Detect which cell encompasses the target text, then output its (x, y) center coordinate. 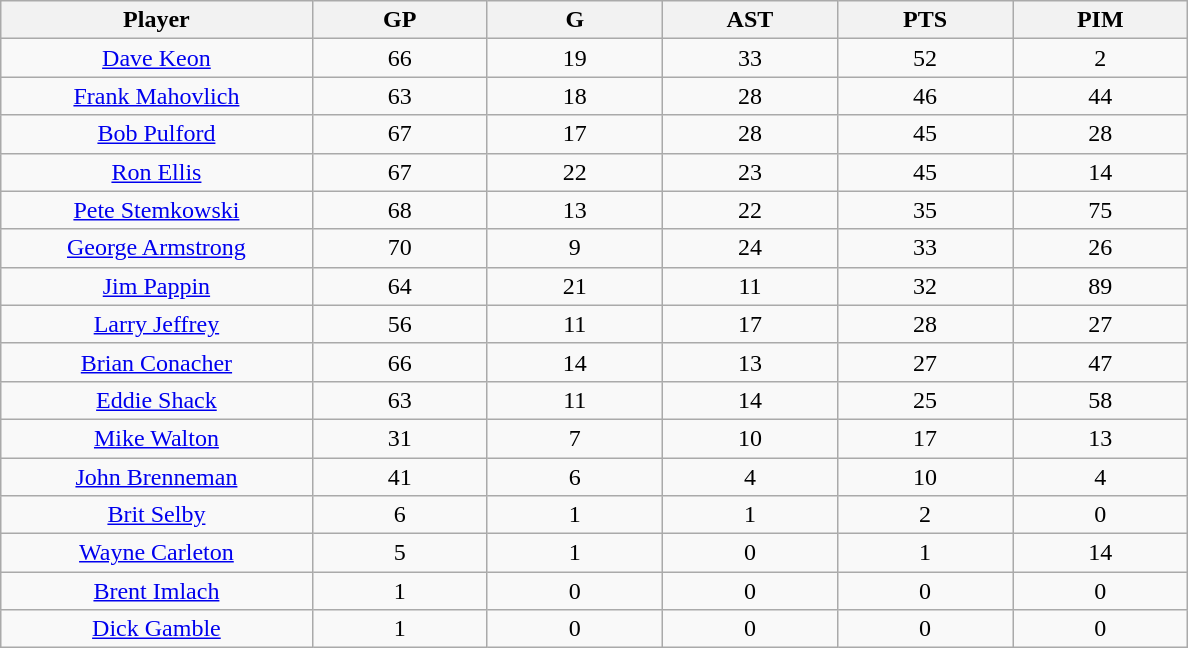
35 (924, 210)
Ron Ellis (156, 172)
75 (1100, 210)
Brent Imlach (156, 591)
Bob Pulford (156, 134)
31 (400, 438)
32 (924, 286)
44 (1100, 96)
Player (156, 20)
PTS (924, 20)
Brit Selby (156, 515)
Dick Gamble (156, 629)
John Brenneman (156, 477)
23 (750, 172)
58 (1100, 400)
25 (924, 400)
64 (400, 286)
AST (750, 20)
46 (924, 96)
PIM (1100, 20)
Jim Pappin (156, 286)
21 (574, 286)
18 (574, 96)
9 (574, 248)
7 (574, 438)
Wayne Carleton (156, 553)
89 (1100, 286)
68 (400, 210)
19 (574, 58)
Eddie Shack (156, 400)
Mike Walton (156, 438)
41 (400, 477)
Brian Conacher (156, 362)
47 (1100, 362)
GP (400, 20)
5 (400, 553)
26 (1100, 248)
Frank Mahovlich (156, 96)
70 (400, 248)
56 (400, 324)
G (574, 20)
George Armstrong (156, 248)
24 (750, 248)
52 (924, 58)
Larry Jeffrey (156, 324)
Pete Stemkowski (156, 210)
Dave Keon (156, 58)
